Pinpoint the cell where the given text exists, returning its [X, Y] midpoint coordinate. 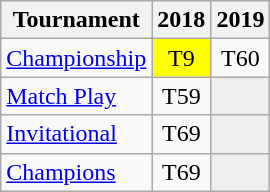
Championship [76, 58]
T60 [240, 58]
T59 [182, 96]
Match Play [76, 96]
Champions [76, 172]
2019 [240, 20]
Invitational [76, 134]
2018 [182, 20]
Tournament [76, 20]
T9 [182, 58]
